Detect which cell encompasses the target text, then output its (x, y) center coordinate. 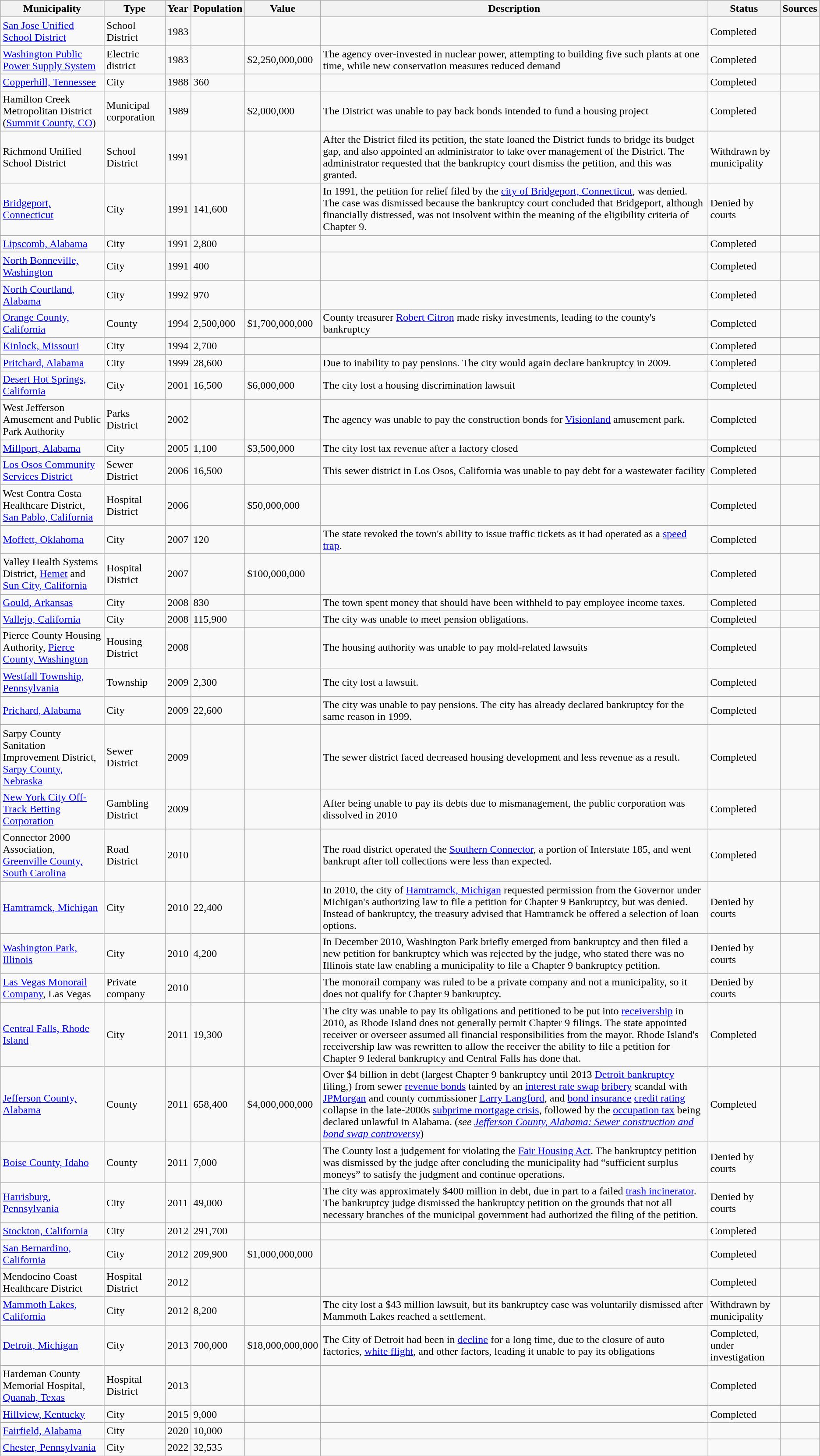
Detroit, Michigan (53, 1345)
115,900 (218, 619)
970 (218, 294)
Due to inability to pay pensions. The city would again declare bankruptcy in 2009. (514, 362)
Completed, under investigation (744, 1345)
Parks District (135, 420)
Lipscomb, Alabama (53, 244)
The agency over-invested in nuclear power, attempting to building five such plants at one time, while new conservation measures reduced demand (514, 60)
Hillview, Kentucky (53, 1414)
1,100 (218, 448)
2002 (178, 420)
Connector 2000 Association, Greenville County, South Carolina (53, 855)
Population (218, 9)
$1,000,000,000 (283, 1254)
2020 (178, 1431)
The city lost a $43 million lawsuit, but its bankruptcy case was voluntarily dismissed after Mammoth Lakes reached a settlement. (514, 1311)
San Jose Unified School District (53, 32)
Harrisburg, Pennsylvania (53, 1203)
Boise County, Idaho (53, 1162)
Valley Health Systems District, Hemet and Sun City, California (53, 574)
North Courtland, Alabama (53, 294)
Central Falls, Rhode Island (53, 1034)
West Contra Costa Healthcare District, San Pablo, California (53, 505)
Road District (135, 855)
$3,500,000 (283, 448)
2,800 (218, 244)
The road district operated the Southern Connector, a portion of Interstate 185, and went bankrupt after toll collections were less than expected. (514, 855)
1999 (178, 362)
Copperhill, Tennessee (53, 82)
2015 (178, 1414)
2022 (178, 1447)
Year (178, 9)
658,400 (218, 1104)
291,700 (218, 1231)
The city lost tax revenue after a factory closed (514, 448)
120 (218, 540)
Housing District (135, 648)
Westfall Township, Pennsylvania (53, 682)
$6,000,000 (283, 386)
28,600 (218, 362)
The state revoked the town's ability to issue traffic tickets as it had operated as a speed trap. (514, 540)
2005 (178, 448)
The city was unable to pay pensions. The city has already declared bankruptcy for the same reason in 1999. (514, 711)
County treasurer Robert Citron made risky investments, leading to the county's bankruptcy (514, 323)
New York City Off-Track Betting Corporation (53, 809)
Mendocino Coast Healthcare District (53, 1282)
The city lost a housing discrimination lawsuit (514, 386)
San Bernardino, California (53, 1254)
Millport, Alabama (53, 448)
This sewer district in Los Osos, California was unable to pay debt for a wastewater facility (514, 471)
1988 (178, 82)
After being unable to pay its debts due to mismanagement, the public corporation was dissolved in 2010 (514, 809)
Sources (800, 9)
$50,000,000 (283, 505)
Fairfield, Alabama (53, 1431)
The city was unable to meet pension obligations. (514, 619)
Gould, Arkansas (53, 602)
Pierce County Housing Authority, Pierce County, Washington (53, 648)
2001 (178, 386)
Private company (135, 988)
7,000 (218, 1162)
Las Vegas Monorail Company, Las Vegas (53, 988)
Jefferson County, Alabama (53, 1104)
Stockton, California (53, 1231)
Electric district (135, 60)
Los Osos Community Services District (53, 471)
1989 (178, 111)
Desert Hot Springs, California (53, 386)
Chester, Pennsylvania (53, 1447)
32,535 (218, 1447)
2,300 (218, 682)
360 (218, 82)
22,400 (218, 908)
Pritchard, Alabama (53, 362)
4,200 (218, 954)
Status (744, 9)
$2,000,000 (283, 111)
Prichard, Alabama (53, 711)
North Bonneville, Washington (53, 266)
Value (283, 9)
141,600 (218, 209)
The city lost a lawsuit. (514, 682)
Vallejo, California (53, 619)
Kinlock, Missouri (53, 346)
209,900 (218, 1254)
Mammoth Lakes, California (53, 1311)
$100,000,000 (283, 574)
1992 (178, 294)
830 (218, 602)
Washington Park, Illinois (53, 954)
Bridgeport, Connecticut (53, 209)
400 (218, 266)
700,000 (218, 1345)
Municipality (53, 9)
Hardeman County Memorial Hospital, Quanah, Texas (53, 1385)
2,500,000 (218, 323)
$4,000,000,000 (283, 1104)
Richmond Unified School District (53, 157)
Type (135, 9)
Washington Public Power Supply System (53, 60)
Hamilton Creek Metropolitan District (Summit County, CO) (53, 111)
10,000 (218, 1431)
West Jefferson Amusement and Public Park Authority (53, 420)
Orange County, California (53, 323)
$2,250,000,000 (283, 60)
Township (135, 682)
The sewer district faced decreased housing development and less revenue as a result. (514, 757)
9,000 (218, 1414)
The town spent money that should have been withheld to pay employee income taxes. (514, 602)
Gambling District (135, 809)
The agency was unable to pay the construction bonds for Visionland amusement park. (514, 420)
Description (514, 9)
The District was unable to pay back bonds intended to fund a housing project (514, 111)
The monorail company was ruled to be a private company and not a municipality, so it does not qualify for Chapter 9 bankruptcy. (514, 988)
Moffett, Oklahoma (53, 540)
Municipal corporation (135, 111)
$1,700,000,000 (283, 323)
$18,000,000,000 (283, 1345)
49,000 (218, 1203)
Sarpy County Sanitation Improvement District, Sarpy County, Nebraska (53, 757)
19,300 (218, 1034)
22,600 (218, 711)
The housing authority was unable to pay mold-related lawsuits (514, 648)
8,200 (218, 1311)
Hamtramck, Michigan (53, 908)
2,700 (218, 346)
